From the cell containing the given text, extract its center point as [X, Y] coordinate. 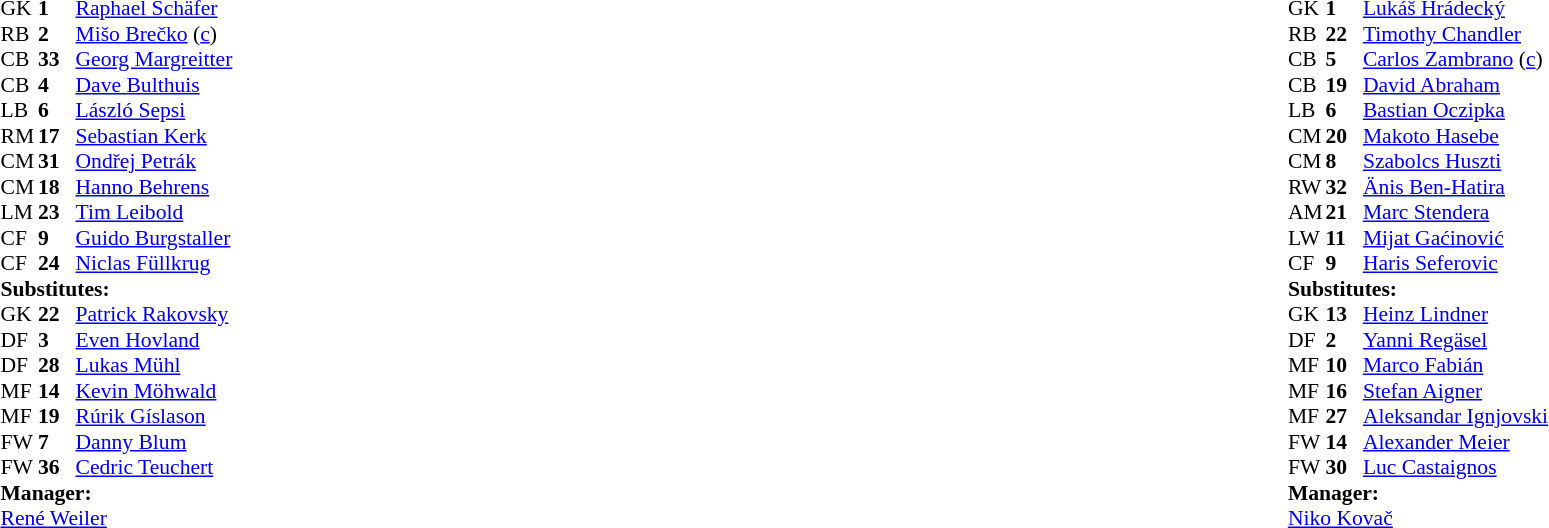
Marc Stendera [1456, 213]
Rúrik Gíslason [154, 417]
11 [1344, 238]
László Sepsi [154, 111]
Yanni Regäsel [1456, 340]
RW [1307, 187]
Hanno Behrens [154, 187]
David Abraham [1456, 85]
13 [1344, 315]
Änis Ben-Hatira [1456, 187]
Kevin Möhwald [154, 391]
10 [1344, 365]
Alexander Meier [1456, 442]
Georg Margreitter [154, 59]
Guido Burgstaller [154, 238]
Danny Blum [154, 442]
Carlos Zambrano (c) [1456, 59]
Cedric Teuchert [154, 467]
33 [57, 59]
Ondřej Petrák [154, 161]
17 [57, 136]
20 [1344, 136]
31 [57, 161]
Marco Fabián [1456, 365]
28 [57, 365]
8 [1344, 161]
23 [57, 213]
RM [19, 136]
Stefan Aigner [1456, 391]
Makoto Hasebe [1456, 136]
30 [1344, 467]
Mišo Brečko (c) [154, 34]
Haris Seferovic [1456, 263]
LW [1307, 238]
Niclas Füllkrug [154, 263]
Aleksandar Ignjovski [1456, 417]
LM [19, 213]
Sebastian Kerk [154, 136]
18 [57, 187]
Dave Bulthuis [154, 85]
Heinz Lindner [1456, 315]
AM [1307, 213]
16 [1344, 391]
3 [57, 340]
7 [57, 442]
Lukas Mühl [154, 365]
Mijat Gaćinović [1456, 238]
36 [57, 467]
4 [57, 85]
32 [1344, 187]
24 [57, 263]
27 [1344, 417]
Tim Leibold [154, 213]
Patrick Rakovsky [154, 315]
5 [1344, 59]
Luc Castaignos [1456, 467]
Even Hovland [154, 340]
Timothy Chandler [1456, 34]
21 [1344, 213]
Bastian Oczipka [1456, 111]
Szabolcs Huszti [1456, 161]
